For the text-containing cell, return its midpoint in (x, y) coordinate format. 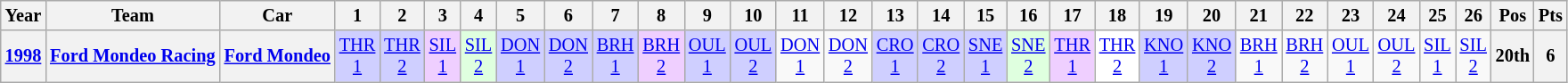
10 (754, 15)
Pts (1550, 15)
KNO2 (1212, 56)
21 (1259, 15)
16 (1028, 15)
4 (478, 15)
7 (616, 15)
9 (707, 15)
25 (1437, 15)
1 (357, 15)
Ford Mondeo Racing (132, 56)
13 (895, 15)
24 (1397, 15)
20th (1513, 56)
SNE1 (985, 56)
1998 (23, 56)
KNO1 (1164, 56)
Car (278, 15)
Year (23, 15)
8 (661, 15)
CRO1 (895, 56)
Ford Mondeo (278, 56)
11 (800, 15)
19 (1164, 15)
17 (1072, 15)
Team (132, 15)
22 (1305, 15)
5 (520, 15)
3 (443, 15)
26 (1474, 15)
14 (941, 15)
18 (1117, 15)
CRO2 (941, 56)
20 (1212, 15)
2 (402, 15)
Pos (1513, 15)
15 (985, 15)
12 (848, 15)
23 (1351, 15)
SNE2 (1028, 56)
